From the cell containing the given text, extract its center point as [x, y] coordinate. 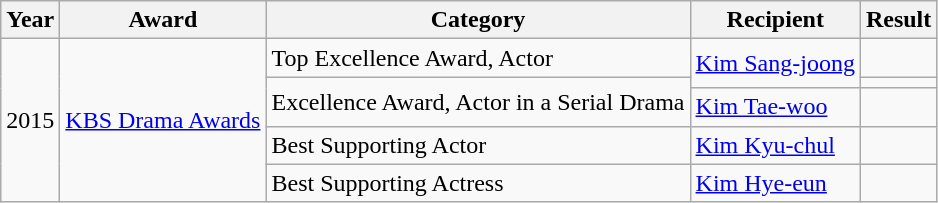
Kim Sang-joong [775, 64]
Kim Hye-eun [775, 183]
Top Excellence Award, Actor [478, 58]
KBS Drama Awards [163, 120]
Excellence Award, Actor in a Serial Drama [478, 102]
Year [30, 20]
2015 [30, 120]
Kim Kyu-chul [775, 145]
Recipient [775, 20]
Kim Tae-woo [775, 107]
Best Supporting Actor [478, 145]
Award [163, 20]
Result [898, 20]
Category [478, 20]
Best Supporting Actress [478, 183]
